Extract the [X, Y] coordinate from the center of the cell holding the provided text.  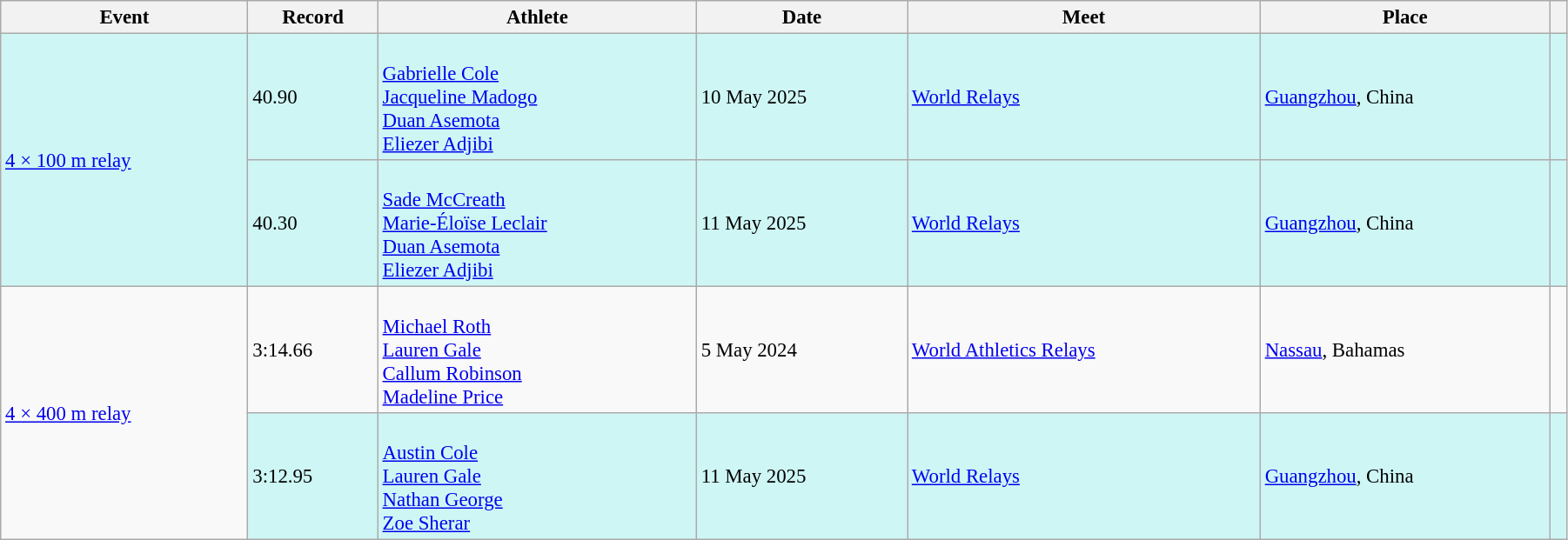
4 × 100 m relay [124, 160]
Austin ColeLauren GaleNathan GeorgeZoe Sherar [537, 477]
10 May 2025 [801, 97]
Michael RothLauren GaleCallum RobinsonMadeline Price [537, 350]
Nassau, Bahamas [1404, 350]
Record [313, 17]
Place [1404, 17]
Sade McCreathMarie-Éloïse LeclairDuan AsemotaEliezer Adjibi [537, 223]
3:12.95 [313, 477]
3:14.66 [313, 350]
Date [801, 17]
World Athletics Relays [1084, 350]
Athlete [537, 17]
Meet [1084, 17]
Gabrielle ColeJacqueline MadogoDuan AsemotaEliezer Adjibi [537, 97]
5 May 2024 [801, 350]
40.90 [313, 97]
Event [124, 17]
4 × 400 m relay [124, 414]
40.30 [313, 223]
